For the text-containing cell, return its midpoint in [X, Y] coordinate format. 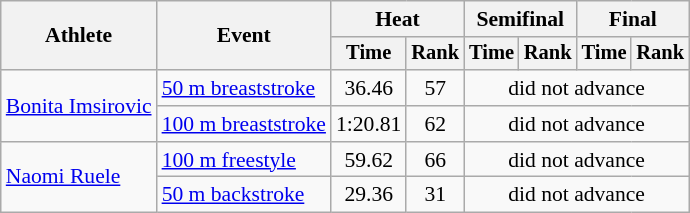
Athlete [79, 36]
36.46 [368, 88]
62 [435, 124]
29.36 [368, 195]
Semifinal [520, 19]
50 m breaststroke [244, 88]
31 [435, 195]
Event [244, 36]
Naomi Ruele [79, 178]
50 m backstroke [244, 195]
57 [435, 88]
Heat [398, 19]
100 m freestyle [244, 160]
1:20.81 [368, 124]
59.62 [368, 160]
100 m breaststroke [244, 124]
Final [633, 19]
66 [435, 160]
Bonita Imsirovic [79, 106]
